Extract the [X, Y] coordinate from the center of the cell holding the provided text.  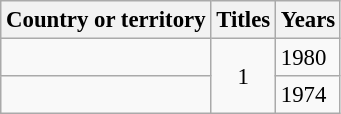
1 [244, 76]
1980 [308, 58]
1974 [308, 95]
Years [308, 20]
Country or territory [106, 20]
Titles [244, 20]
